Locate the cell with the specified text and output its (X, Y) center coordinate. 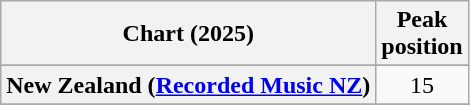
15 (422, 85)
New Zealand (Recorded Music NZ) (188, 85)
Chart (2025) (188, 34)
Peakposition (422, 34)
